Capture the cell that displays the provided text and extract its [X, Y] central coordinate. 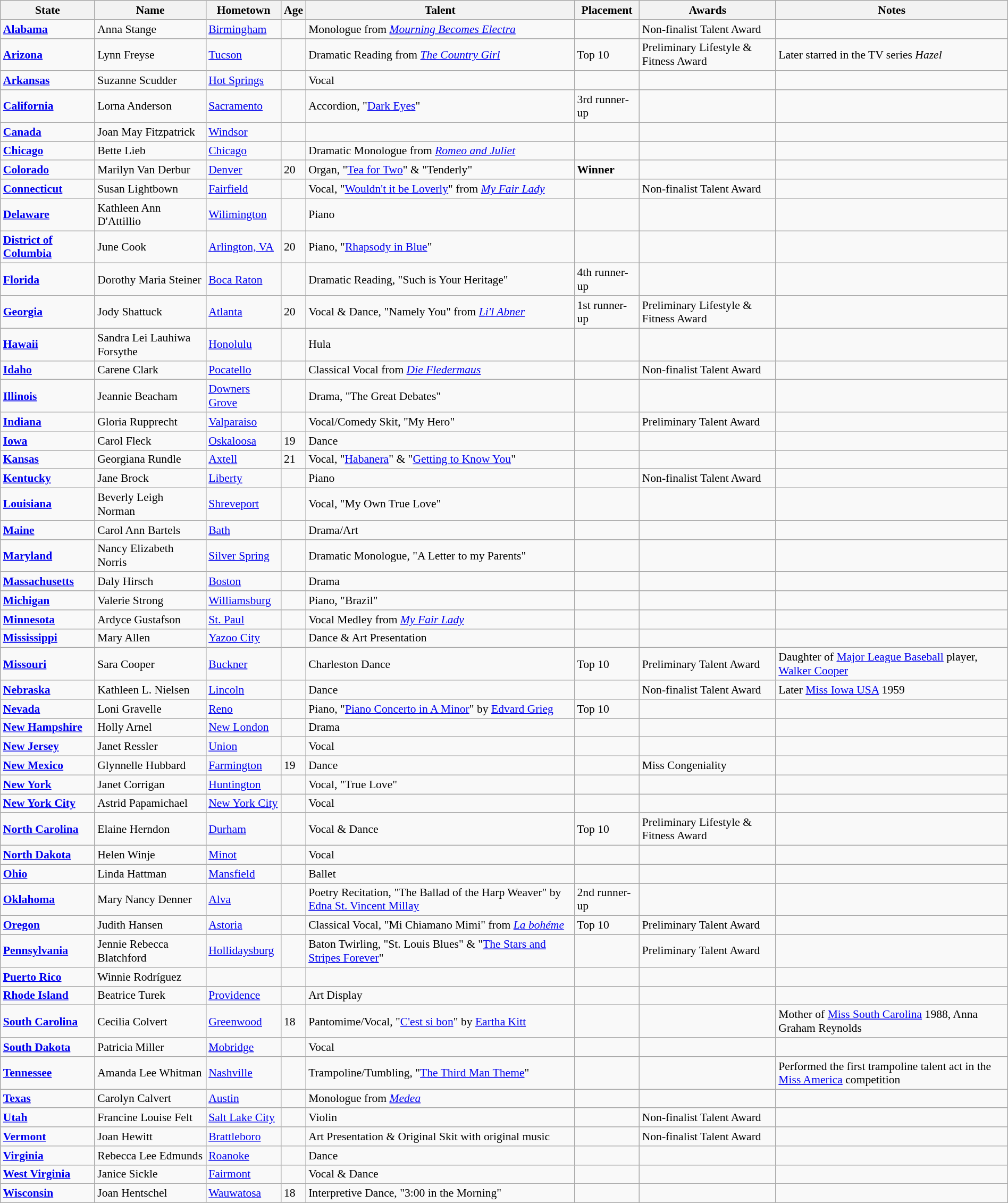
Bath [243, 530]
Anna Stange [150, 29]
June Cook [150, 247]
Kansas [48, 460]
Astoria [243, 925]
Maryland [48, 555]
Puerto Rico [48, 977]
Glynnelle Hubbard [150, 766]
Dramatic Reading from The Country Girl [440, 54]
Art Display [440, 996]
Utah [48, 1118]
North Dakota [48, 855]
Vocal/Comedy Skit, "My Hero" [440, 422]
Francine Louise Felt [150, 1118]
Vocal, "Habanera" & "Getting to Know You" [440, 460]
Kathleen Ann D'Attillio [150, 215]
Carolyn Calvert [150, 1099]
Hawaii [48, 345]
West Virginia [48, 1174]
Jennie Rebecca Blatchford [150, 951]
Organ, "Tea for Two" & "Tenderly" [440, 170]
Dance & Art Presentation [440, 638]
Delaware [48, 215]
Name [150, 10]
Helen Winje [150, 855]
Farmington [243, 766]
New York [48, 784]
South Carolina [48, 1021]
4th runner-up [607, 280]
Idaho [48, 370]
Connecticut [48, 189]
Vocal & Dance, "Namely You" from Li'l Abner [440, 312]
Providence [243, 996]
Mansfield [243, 874]
Piano, "Brazil" [440, 600]
Michigan [48, 600]
Dramatic Monologue, "A Letter to my Parents" [440, 555]
Miss Congeniality [708, 766]
Placement [607, 10]
Liberty [243, 479]
Louisiana [48, 504]
Ohio [48, 874]
Violin [440, 1118]
Wauwatosa [243, 1193]
Boca Raton [243, 280]
2nd runner-up [607, 900]
Downers Grove [243, 396]
Fairfield [243, 189]
Nancy Elizabeth Norris [150, 555]
Hot Springs [243, 81]
Susan Lightbown [150, 189]
New Hampshire [48, 728]
Janet Corrigan [150, 784]
Wilimington [243, 215]
Beverly Leigh Norman [150, 504]
Winner [607, 170]
Accordion, "Dark Eyes" [440, 106]
Axtell [243, 460]
Roanoke [243, 1156]
Judith Hansen [150, 925]
Alabama [48, 29]
Vermont [48, 1137]
Kentucky [48, 479]
Valerie Strong [150, 600]
St. Paul [243, 620]
New Jersey [48, 747]
Rhode Island [48, 996]
1st runner-up [607, 312]
Talent [440, 10]
Vocal, "True Love" [440, 784]
Vocal, "My Own True Love" [440, 504]
Daughter of Major League Baseball player, Walker Cooper [892, 664]
Interpretive Dance, "3:00 in the Morning" [440, 1193]
Suzanne Scudder [150, 81]
Reno [243, 709]
Performed the first trampoline talent act in the Miss America competition [892, 1073]
Carene Clark [150, 370]
Ardyce Gustafson [150, 620]
California [48, 106]
Union [243, 747]
Huntington [243, 784]
South Dakota [48, 1047]
Linda Hattman [150, 874]
Arizona [48, 54]
Georgiana Rundle [150, 460]
Brattleboro [243, 1137]
Classical Vocal, "Mi Chiamano Mimi" from La bohéme [440, 925]
Dorothy Maria Steiner [150, 280]
Arlington, VA [243, 247]
Mary Allen [150, 638]
Carol Fleck [150, 441]
Colorado [48, 170]
Piano, "Rhapsody in Blue" [440, 247]
Windsor [243, 132]
Winnie Rodríguez [150, 977]
Dramatic Monologue from Romeo and Juliet [440, 151]
Missouri [48, 664]
State [48, 10]
Fairmont [243, 1174]
Shreveport [243, 504]
Gloria Rupprecht [150, 422]
Hometown [243, 10]
Drama, "The Great Debates" [440, 396]
Nevada [48, 709]
Poetry Recitation, "The Ballad of the Harp Weaver" by Edna St. Vincent Millay [440, 900]
Monologue from Medea [440, 1099]
Later starred in the TV series Hazel [892, 54]
Lynn Freyse [150, 54]
Beatrice Turek [150, 996]
Virginia [48, 1156]
Salt Lake City [243, 1118]
New Mexico [48, 766]
3rd runner-up [607, 106]
Ballet [440, 874]
Nebraska [48, 690]
Massachusetts [48, 582]
Art Presentation & Original Skit with original music [440, 1137]
Vocal Medley from My Fair Lady [440, 620]
Marilyn Van Derbur [150, 170]
Hula [440, 345]
Mississippi [48, 638]
Bette Lieb [150, 151]
Pantomime/Vocal, "C'est si bon" by Eartha Kitt [440, 1021]
Janet Ressler [150, 747]
Mother of Miss South Carolina 1988, Anna Graham Reynolds [892, 1021]
Oregon [48, 925]
Loni Gravelle [150, 709]
Mary Nancy Denner [150, 900]
Daly Hirsch [150, 582]
Pocatello [243, 370]
Piano, "Piano Concerto in A Minor" by Edvard Grieg [440, 709]
Atlanta [243, 312]
Mobridge [243, 1047]
Austin [243, 1099]
Jody Shattuck [150, 312]
Iowa [48, 441]
Oskaloosa [243, 441]
Patricia Miller [150, 1047]
New London [243, 728]
21 [293, 460]
Texas [48, 1099]
Dramatic Reading, "Such is Your Heritage" [440, 280]
Honolulu [243, 345]
Birmingham [243, 29]
Holly Arnel [150, 728]
Oklahoma [48, 900]
Hollidaysburg [243, 951]
Nashville [243, 1073]
Carol Ann Bartels [150, 530]
Canada [48, 132]
Alva [243, 900]
Joan Hentschel [150, 1193]
Monologue from Mourning Becomes Electra [440, 29]
Rebecca Lee Edmunds [150, 1156]
Charleston Dance [440, 664]
Joan May Fitzpatrick [150, 132]
Georgia [48, 312]
Classical Vocal from Die Fledermaus [440, 370]
Maine [48, 530]
Lorna Anderson [150, 106]
Jane Brock [150, 479]
North Carolina [48, 830]
Lincoln [243, 690]
Janice Sickle [150, 1174]
District of Columbia [48, 247]
Boston [243, 582]
Sandra Lei Lauhiwa Forsythe [150, 345]
Astrid Papamichael [150, 804]
Durham [243, 830]
Jeannie Beacham [150, 396]
Joan Hewitt [150, 1137]
Valparaiso [243, 422]
Sara Cooper [150, 664]
Kathleen L. Nielsen [150, 690]
Later Miss Iowa USA 1959 [892, 690]
Illinois [48, 396]
Minnesota [48, 620]
Trampoline/Tumbling, "The Third Man Theme" [440, 1073]
Awards [708, 10]
Florida [48, 280]
Wisconsin [48, 1193]
Minot [243, 855]
Buckner [243, 664]
Denver [243, 170]
Indiana [48, 422]
Vocal, "Wouldn't it be Loverly" from My Fair Lady [440, 189]
Cecilia Colvert [150, 1021]
Greenwood [243, 1021]
Drama/Art [440, 530]
Yazoo City [243, 638]
Sacramento [243, 106]
Age [293, 10]
Williamsburg [243, 600]
Silver Spring [243, 555]
Elaine Herndon [150, 830]
Pennsylvania [48, 951]
Baton Twirling, "St. Louis Blues" & "The Stars and Stripes Forever" [440, 951]
Notes [892, 10]
Tennessee [48, 1073]
Tucson [243, 54]
Arkansas [48, 81]
Amanda Lee Whitman [150, 1073]
